Find where the given text appears and provide that cell's center as (x, y) coordinate. 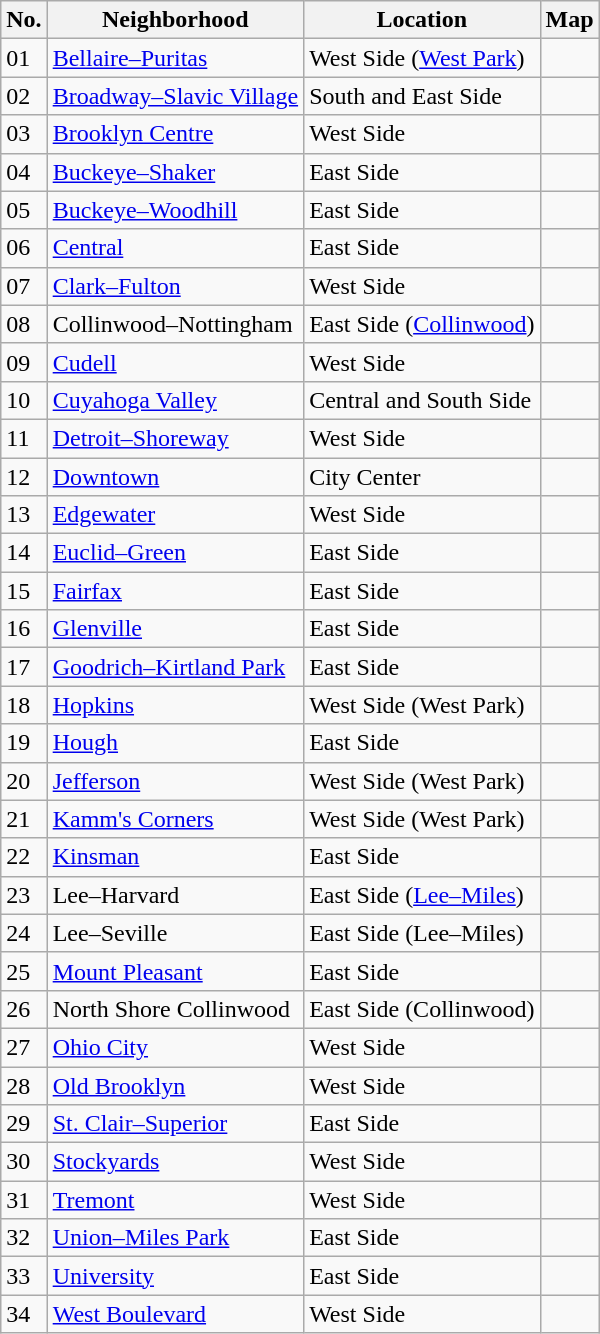
Ohio City (175, 1047)
Central and South Side (422, 400)
Kamm's Corners (175, 819)
Tremont (175, 1200)
17 (24, 667)
Jefferson (175, 781)
Downtown (175, 477)
15 (24, 591)
Clark–Fulton (175, 286)
University (175, 1276)
Cudell (175, 362)
01 (24, 58)
Neighborhood (175, 20)
10 (24, 400)
Broadway–Slavic Village (175, 96)
Euclid–Green (175, 553)
Brooklyn Centre (175, 134)
Stockyards (175, 1162)
Detroit–Shoreway (175, 438)
Fairfax (175, 591)
Goodrich–Kirtland Park (175, 667)
19 (24, 743)
Buckeye–Shaker (175, 172)
Cuyahoga Valley (175, 400)
Lee–Harvard (175, 895)
12 (24, 477)
22 (24, 857)
Hopkins (175, 705)
20 (24, 781)
27 (24, 1047)
Bellaire–Puritas (175, 58)
Hough (175, 743)
South and East Side (422, 96)
No. (24, 20)
08 (24, 324)
04 (24, 172)
Union–Miles Park (175, 1238)
Location (422, 20)
26 (24, 1009)
28 (24, 1085)
34 (24, 1314)
Map (570, 20)
29 (24, 1124)
West Boulevard (175, 1314)
City Center (422, 477)
14 (24, 553)
Mount Pleasant (175, 971)
Buckeye–Woodhill (175, 210)
32 (24, 1238)
16 (24, 629)
02 (24, 96)
05 (24, 210)
23 (24, 895)
Central (175, 248)
North Shore Collinwood (175, 1009)
30 (24, 1162)
33 (24, 1276)
21 (24, 819)
18 (24, 705)
Lee–Seville (175, 933)
07 (24, 286)
13 (24, 515)
St. Clair–Superior (175, 1124)
Glenville (175, 629)
Kinsman (175, 857)
Collinwood–Nottingham (175, 324)
25 (24, 971)
11 (24, 438)
31 (24, 1200)
Old Brooklyn (175, 1085)
03 (24, 134)
09 (24, 362)
06 (24, 248)
24 (24, 933)
Edgewater (175, 515)
